Provide the (x, y) coordinate of the cell's center where the given text is located.  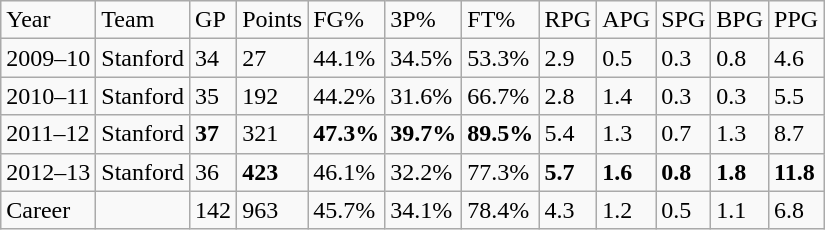
321 (272, 134)
36 (214, 172)
0.7 (684, 134)
Career (48, 210)
77.3% (500, 172)
SPG (684, 20)
RPG (568, 20)
78.4% (500, 210)
5.5 (796, 96)
5.4 (568, 134)
FG% (346, 20)
6.8 (796, 210)
32.2% (424, 172)
31.6% (424, 96)
4.3 (568, 210)
423 (272, 172)
53.3% (500, 58)
44.2% (346, 96)
1.6 (626, 172)
Year (48, 20)
46.1% (346, 172)
142 (214, 210)
1.2 (626, 210)
GP (214, 20)
1.1 (740, 210)
1.4 (626, 96)
Points (272, 20)
37 (214, 134)
39.7% (424, 134)
Team (143, 20)
2012–13 (48, 172)
BPG (740, 20)
47.3% (346, 134)
5.7 (568, 172)
2.9 (568, 58)
66.7% (500, 96)
FT% (500, 20)
44.1% (346, 58)
89.5% (500, 134)
34.5% (424, 58)
27 (272, 58)
35 (214, 96)
963 (272, 210)
2011–12 (48, 134)
2.8 (568, 96)
192 (272, 96)
11.8 (796, 172)
1.8 (740, 172)
2009–10 (48, 58)
4.6 (796, 58)
PPG (796, 20)
34.1% (424, 210)
45.7% (346, 210)
2010–11 (48, 96)
APG (626, 20)
3P% (424, 20)
34 (214, 58)
8.7 (796, 134)
